Determine the (x, y) coordinate at the center of the cell enclosing the given text.  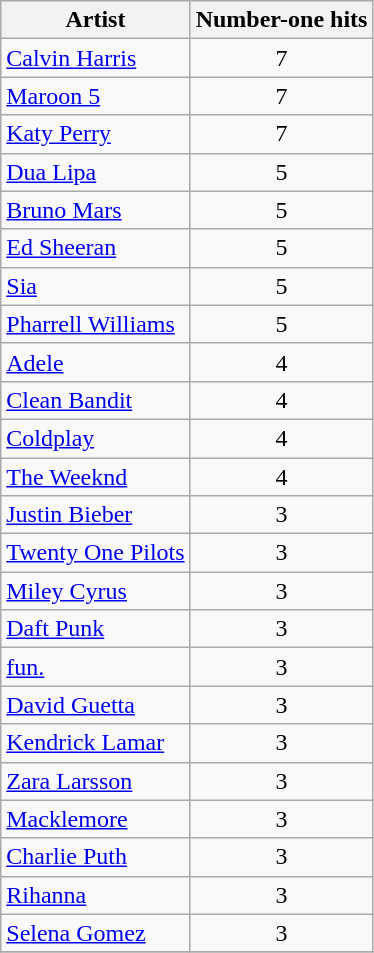
Macklemore (96, 819)
Zara Larsson (96, 781)
fun. (96, 667)
Maroon 5 (96, 96)
Dua Lipa (96, 172)
Artist (96, 20)
Justin Bieber (96, 515)
Sia (96, 286)
Pharrell Williams (96, 324)
Ed Sheeran (96, 248)
Kendrick Lamar (96, 743)
Selena Gomez (96, 933)
Katy Perry (96, 134)
Charlie Puth (96, 857)
Calvin Harris (96, 58)
Bruno Mars (96, 210)
Daft Punk (96, 629)
Miley Cyrus (96, 591)
David Guetta (96, 705)
Coldplay (96, 438)
Clean Bandit (96, 400)
Adele (96, 362)
Rihanna (96, 895)
The Weeknd (96, 477)
Number-one hits (282, 20)
Twenty One Pilots (96, 553)
